Output the [X, Y] coordinate of the center of the cell containing the given text.  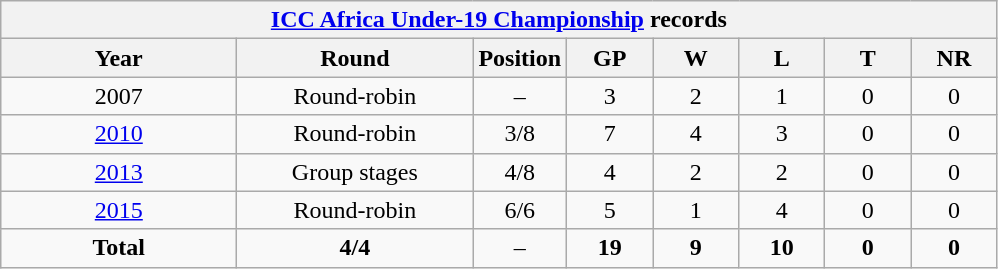
2013 [119, 172]
6/6 [520, 210]
10 [782, 248]
7 [610, 134]
Position [520, 58]
Round [355, 58]
Group stages [355, 172]
Total [119, 248]
Year [119, 58]
T [868, 58]
4/4 [355, 248]
5 [610, 210]
2015 [119, 210]
4/8 [520, 172]
19 [610, 248]
W [696, 58]
GP [610, 58]
L [782, 58]
2007 [119, 96]
9 [696, 248]
ICC Africa Under-19 Championship records [499, 20]
3/8 [520, 134]
NR [954, 58]
2010 [119, 134]
